Determine the [x, y] coordinate at the center of the cell enclosing the given text.  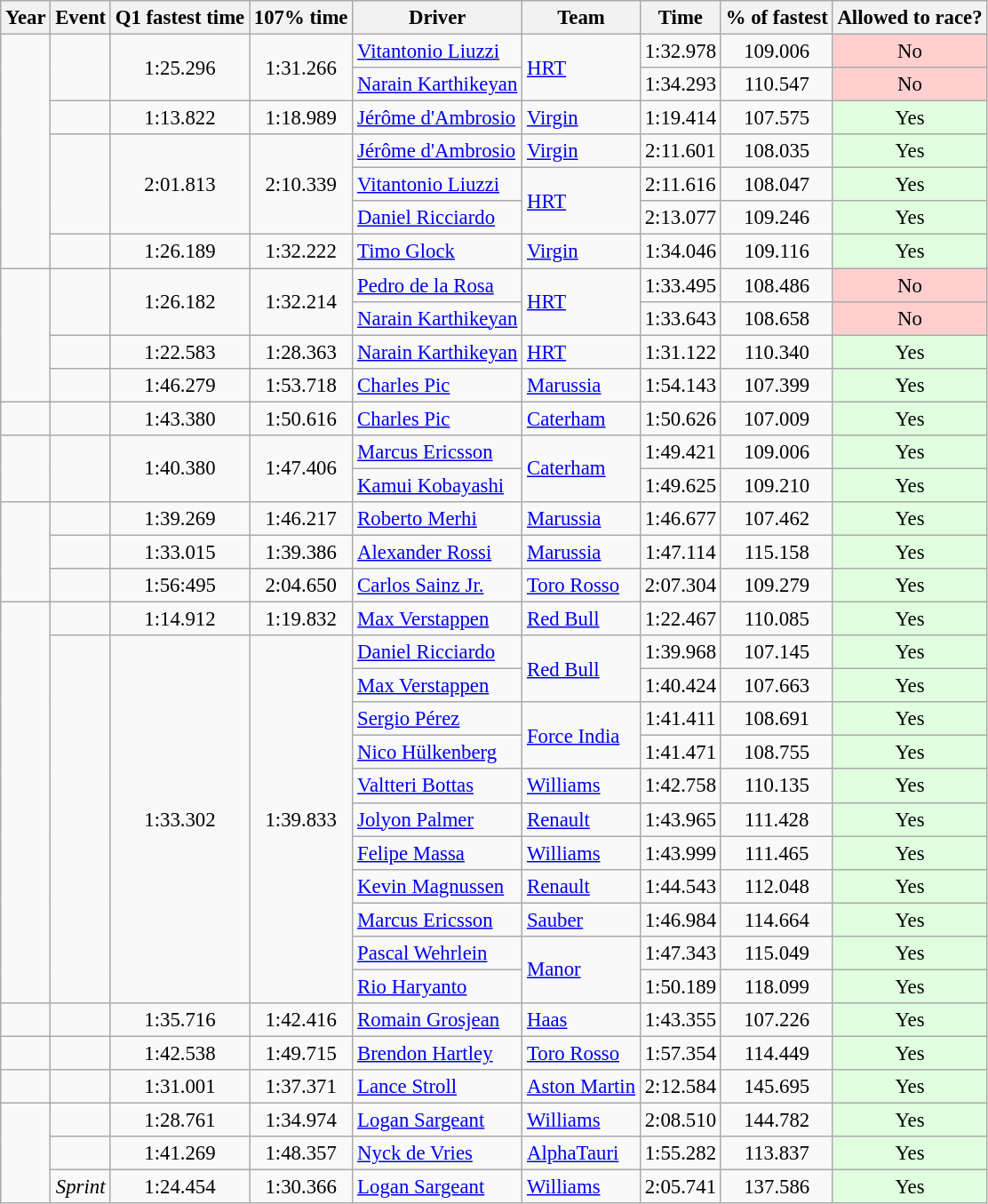
107.575 [777, 118]
1:39.386 [301, 552]
1:26.182 [179, 302]
Alexander Rossi [437, 552]
% of fastest [777, 18]
Nyck de Vries [437, 1153]
1:22.467 [681, 619]
1:49.715 [301, 1053]
1:42.416 [301, 1020]
Carlos Sainz Jr. [437, 586]
1:19.832 [301, 619]
110.340 [777, 352]
1:25.296 [179, 68]
1:50.189 [681, 986]
1:43.380 [179, 419]
2:01.813 [179, 185]
1:43.965 [681, 819]
1:47.114 [681, 552]
109.246 [777, 218]
108.047 [777, 185]
108.486 [777, 285]
Roberto Merhi [437, 519]
Allowed to race? [910, 18]
1:19.414 [681, 118]
114.449 [777, 1053]
1:32.978 [681, 52]
113.837 [777, 1153]
Haas [581, 1020]
Driver [437, 18]
Force India [581, 736]
1:24.454 [179, 1187]
1:33.015 [179, 552]
1:33.302 [179, 819]
Brendon Hartley [437, 1053]
1:47.406 [301, 469]
1:53.718 [301, 385]
2:05.741 [681, 1187]
1:33.643 [681, 318]
110.135 [777, 786]
Romain Grosjean [437, 1020]
112.048 [777, 886]
107.663 [777, 686]
1:40.424 [681, 686]
1:26.189 [179, 251]
1:41.411 [681, 719]
1:34.974 [301, 1120]
109.210 [777, 485]
1:28.363 [301, 352]
111.428 [777, 819]
1:42.758 [681, 786]
108.658 [777, 318]
Lance Stroll [437, 1087]
109.116 [777, 251]
Manor [581, 970]
1:43.999 [681, 853]
1:33.495 [681, 285]
145.695 [777, 1087]
Timo Glock [437, 251]
1:31.001 [179, 1087]
1:30.366 [301, 1187]
Kamui Kobayashi [437, 485]
1:43.355 [681, 1020]
144.782 [777, 1120]
118.099 [777, 986]
108.691 [777, 719]
Event [81, 18]
107.009 [777, 419]
107.145 [777, 652]
1:56:495 [179, 586]
1:46.279 [179, 385]
1:49.625 [681, 485]
Pascal Wehrlein [437, 953]
1:31.266 [301, 68]
1:49.421 [681, 452]
110.547 [777, 84]
1:31.122 [681, 352]
107.462 [777, 519]
1:18.989 [301, 118]
1:46.677 [681, 519]
1:14.912 [179, 619]
AlphaTauri [581, 1153]
1:55.282 [681, 1153]
Sergio Pérez [437, 719]
1:34.293 [681, 84]
107.399 [777, 385]
Pedro de la Rosa [437, 285]
Kevin Magnussen [437, 886]
108.755 [777, 753]
1:44.543 [681, 886]
1:41.471 [681, 753]
Aston Martin [581, 1087]
Time [681, 18]
Felipe Massa [437, 853]
1:13.822 [179, 118]
1:41.269 [179, 1153]
115.158 [777, 552]
1:46.984 [681, 920]
110.085 [777, 619]
1:40.380 [179, 469]
2:07.304 [681, 586]
Jolyon Palmer [437, 819]
Sauber [581, 920]
109.279 [777, 586]
Valtteri Bottas [437, 786]
107% time [301, 18]
1:46.217 [301, 519]
1:54.143 [681, 385]
Q1 fastest time [179, 18]
2:04.650 [301, 586]
Nico Hülkenberg [437, 753]
1:47.343 [681, 953]
Sprint [81, 1187]
1:28.761 [179, 1120]
137.586 [777, 1187]
1:32.214 [301, 302]
2:13.077 [681, 218]
1:48.357 [301, 1153]
2:10.339 [301, 185]
1:39.269 [179, 519]
1:35.716 [179, 1020]
1:39.968 [681, 652]
Team [581, 18]
1:22.583 [179, 352]
2:11.601 [681, 151]
1:50.616 [301, 419]
1:37.371 [301, 1087]
1:50.626 [681, 419]
1:32.222 [301, 251]
111.465 [777, 853]
1:34.046 [681, 251]
1:57.354 [681, 1053]
Rio Haryanto [437, 986]
1:42.538 [179, 1053]
2:12.584 [681, 1087]
2:08.510 [681, 1120]
107.226 [777, 1020]
108.035 [777, 151]
115.049 [777, 953]
Year [26, 18]
1:39.833 [301, 819]
114.664 [777, 920]
2:11.616 [681, 185]
